Find where the given text appears and provide that cell's center as (x, y) coordinate. 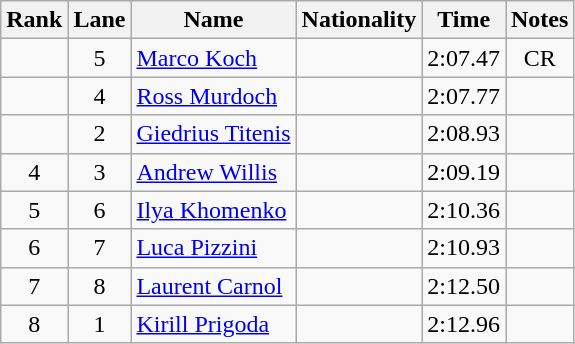
2 (100, 134)
Name (214, 20)
Lane (100, 20)
2:08.93 (464, 134)
Marco Koch (214, 58)
Rank (34, 20)
Luca Pizzini (214, 248)
2:10.36 (464, 210)
3 (100, 172)
Notes (540, 20)
Ilya Khomenko (214, 210)
Kirill Prigoda (214, 324)
Nationality (359, 20)
2:12.50 (464, 286)
2:10.93 (464, 248)
Giedrius Titenis (214, 134)
2:12.96 (464, 324)
Andrew Willis (214, 172)
2:07.77 (464, 96)
CR (540, 58)
2:09.19 (464, 172)
2:07.47 (464, 58)
Time (464, 20)
Laurent Carnol (214, 286)
Ross Murdoch (214, 96)
1 (100, 324)
